Return the [X, Y] coordinate for the center point of the cell that contains the specified text.  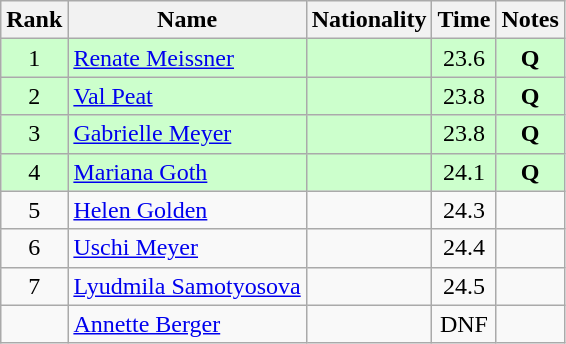
7 [34, 286]
4 [34, 172]
Helen Golden [187, 210]
Mariana Goth [187, 172]
24.4 [464, 248]
Nationality [369, 20]
24.3 [464, 210]
Name [187, 20]
Gabrielle Meyer [187, 134]
Val Peat [187, 96]
Lyudmila Samotyosova [187, 286]
DNF [464, 324]
2 [34, 96]
Uschi Meyer [187, 248]
Annette Berger [187, 324]
Time [464, 20]
24.5 [464, 286]
5 [34, 210]
3 [34, 134]
Renate Meissner [187, 58]
6 [34, 248]
Notes [530, 20]
Rank [34, 20]
1 [34, 58]
23.6 [464, 58]
24.1 [464, 172]
